Find where the given text appears and provide that cell's center as [x, y] coordinate. 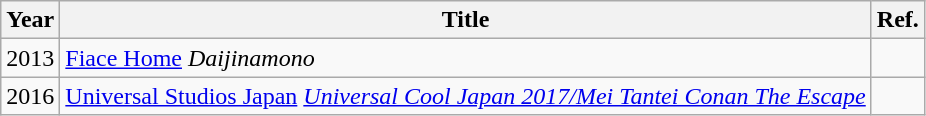
Fiace Home Daijinamono [466, 58]
2013 [30, 58]
Ref. [898, 20]
Universal Studios Japan Universal Cool Japan 2017/Mei Tantei Conan The Escape [466, 96]
2016 [30, 96]
Title [466, 20]
Year [30, 20]
